Pinpoint the cell where the given text exists, returning its [X, Y] midpoint coordinate. 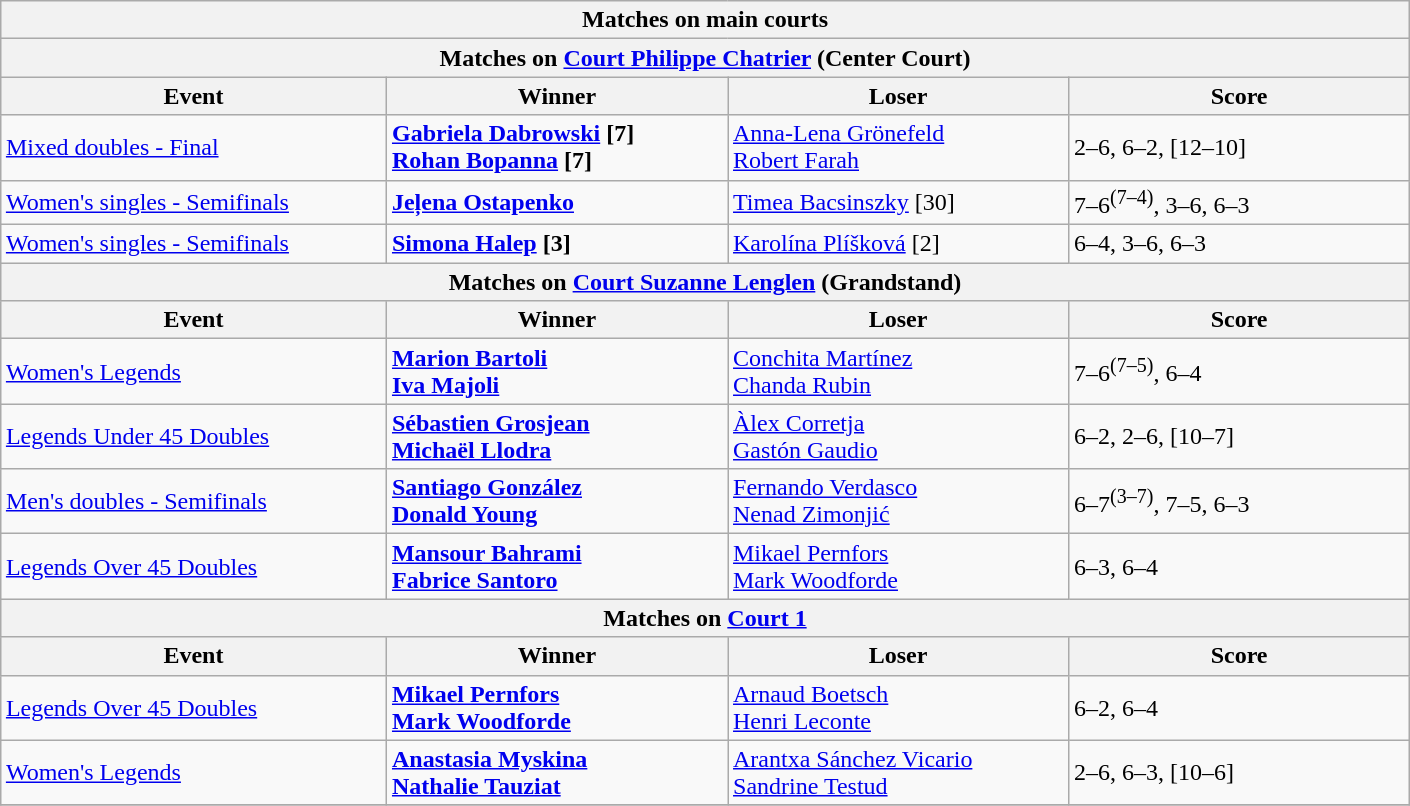
Legends Under 45 Doubles [193, 436]
6–2, 6–4 [1240, 708]
Mansour Bahrami Fabrice Santoro [556, 566]
Timea Bacsinszky [30] [898, 202]
Mixed doubles - Final [193, 148]
Gabriela Dabrowski [7] Rohan Bopanna [7] [556, 148]
6–4, 3–6, 6–3 [1240, 244]
Santiago González Donald Young [556, 502]
Anna-Lena Grönefeld Robert Farah [898, 148]
Matches on Court Suzanne Lenglen (Grandstand) [704, 282]
6–2, 2–6, [10–7] [1240, 436]
Matches on Court 1 [704, 618]
Fernando Verdasco Nenad Zimonjić [898, 502]
7–6(7–5), 6–4 [1240, 372]
Karolína Plíšková [2] [898, 244]
7–6(7–4), 3–6, 6–3 [1240, 202]
Jeļena Ostapenko [556, 202]
Marion Bartoli Iva Majoli [556, 372]
Conchita Martínez Chanda Rubin [898, 372]
Simona Halep [3] [556, 244]
Matches on Court Philippe Chatrier (Center Court) [704, 58]
6–3, 6–4 [1240, 566]
Àlex Corretja Gastón Gaudio [898, 436]
Anastasia Myskina Nathalie Tauziat [556, 772]
Matches on main courts [704, 20]
6–7(3–7), 7–5, 6–3 [1240, 502]
Arnaud Boetsch Henri Leconte [898, 708]
2–6, 6–2, [12–10] [1240, 148]
2–6, 6–3, [10–6] [1240, 772]
Men's doubles - Semifinals [193, 502]
Arantxa Sánchez Vicario Sandrine Testud [898, 772]
Sébastien Grosjean Michaël Llodra [556, 436]
